Pinpoint the cell where the given text exists, returning its [X, Y] midpoint coordinate. 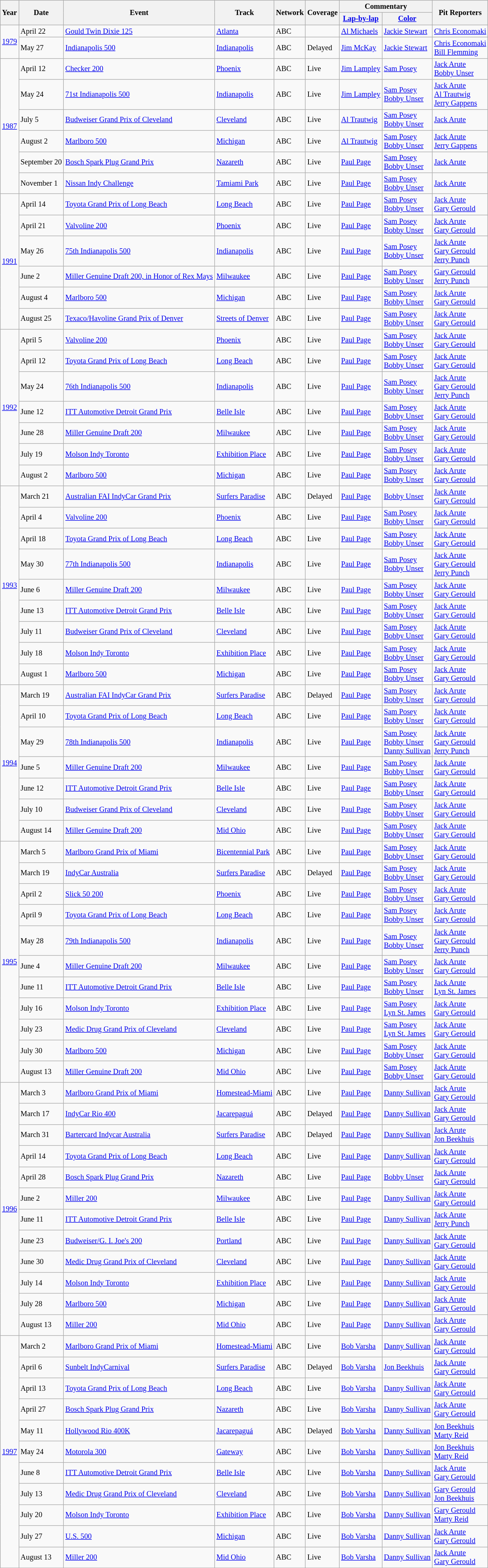
July 5 [41, 120]
April 27 [41, 1409]
Tamiami Park [245, 183]
Bicentennial Park [245, 852]
November 1 [41, 183]
Event [139, 12]
July 16 [41, 1008]
Jack Arute Jerry Punch [460, 1219]
Sam Posey [407, 69]
June 23 [41, 1241]
Indianapolis 500 [139, 48]
Gateway [245, 1452]
March 17 [41, 1114]
Portland [245, 1241]
IndyCar Rio 400 [139, 1114]
July 11 [41, 632]
March 31 [41, 1135]
March 5 [41, 852]
July 30 [41, 1051]
June 4 [41, 966]
Gary Gerould Marty Reid [460, 1515]
April 10 [41, 716]
1995 [10, 962]
Chris Economaki [460, 31]
Jack Arute Lyn St. James [460, 987]
U.S. 500 [139, 1536]
May 30 [41, 564]
1996 [10, 1209]
March 3 [41, 1093]
May 28 [41, 941]
1997 [10, 1452]
Jack Arute Jerry Gappens [460, 141]
May 11 [41, 1431]
August 14 [41, 831]
June 13 [41, 611]
Chris EconomakiBill Flemming [460, 48]
Miller Genuine Draft 200, in Honor of Rex Mays [139, 276]
Checker 200 [139, 69]
Jon Beekhuis [407, 1367]
April 18 [41, 539]
Network [290, 12]
April 28 [41, 1177]
July 20 [41, 1515]
Jack Arute Bobby Unser [460, 69]
April 9 [41, 915]
Al Michaels [361, 31]
1987 [10, 126]
April 6 [41, 1367]
July 14 [41, 1283]
July 23 [41, 1029]
June 28 [41, 433]
Streets of Denver [245, 319]
1994 [10, 763]
Pit Reporters [460, 12]
July 27 [41, 1536]
Track [245, 12]
71st Indianapolis 500 [139, 94]
1979 [10, 42]
March 21 [41, 496]
Nissan Indy Challenge [139, 183]
July 13 [41, 1494]
Coverage [322, 12]
Gary Gerould Jon Beekhuis [460, 1494]
May 26 [41, 251]
Year [10, 12]
Hollywood Rio 400K [139, 1431]
Gould Twin Dixie 125 [139, 31]
75th Indianapolis 500 [139, 251]
July 19 [41, 454]
June 6 [41, 590]
May 27 [41, 48]
1991 [10, 261]
March 2 [41, 1346]
Bartercard Indycar Australia [139, 1135]
August 1 [41, 674]
May 29 [41, 742]
Sam Posey Bobby Unser Danny Sullivan [407, 742]
June 30 [41, 1262]
July 18 [41, 653]
Sunbelt IndyCarnival [139, 1367]
April 2 [41, 894]
77th Indianapolis 500 [139, 564]
Texaco/Havoline Grand Prix of Denver [139, 319]
April 5 [41, 340]
April 21 [41, 226]
Date [41, 12]
July 28 [41, 1304]
78th Indianapolis 500 [139, 742]
76th Indianapolis 500 [139, 386]
Budweiser/G. I. Joe's 200 [139, 1241]
August 4 [41, 298]
Jim McKay [361, 48]
Jack Arute Jon Beekhuis [460, 1135]
April 4 [41, 517]
June 5 [41, 767]
September 20 [41, 162]
April 13 [41, 1388]
July 10 [41, 810]
Atlanta [245, 31]
August 25 [41, 319]
IndyCar Australia [139, 873]
Motorola 300 [139, 1452]
Commentary [386, 6]
Gary Gerould Jerry Punch [460, 276]
April 22 [41, 31]
Color [407, 19]
June 8 [41, 1473]
Slick 50 200 [139, 894]
79th Indianapolis 500 [139, 941]
Lap-by-lap [361, 19]
1992 [10, 408]
Jack Arute Al Trautwig Jerry Gappens [460, 94]
1993 [10, 585]
